Locate the cell with the specified text and output its [x, y] center coordinate. 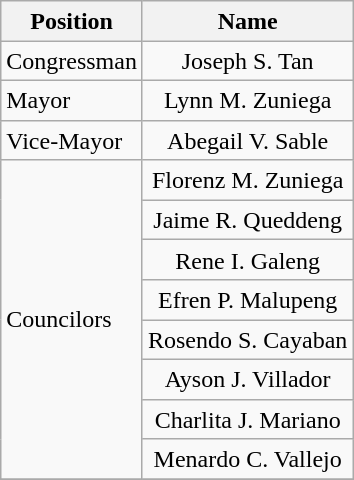
Menardo C. Vallejo [247, 459]
Position [72, 21]
Jaime R. Queddeng [247, 220]
Congressman [72, 61]
Florenz M. Zuniega [247, 180]
Mayor [72, 100]
Efren P. Malupeng [247, 300]
Ayson J. Villador [247, 379]
Rosendo S. Cayaban [247, 340]
Charlita J. Mariano [247, 419]
Name [247, 21]
Abegail V. Sable [247, 140]
Lynn M. Zuniega [247, 100]
Vice-Mayor [72, 140]
Councilors [72, 320]
Joseph S. Tan [247, 61]
Rene I. Galeng [247, 260]
